Extract the [X, Y] coordinate from the center of the cell holding the provided text.  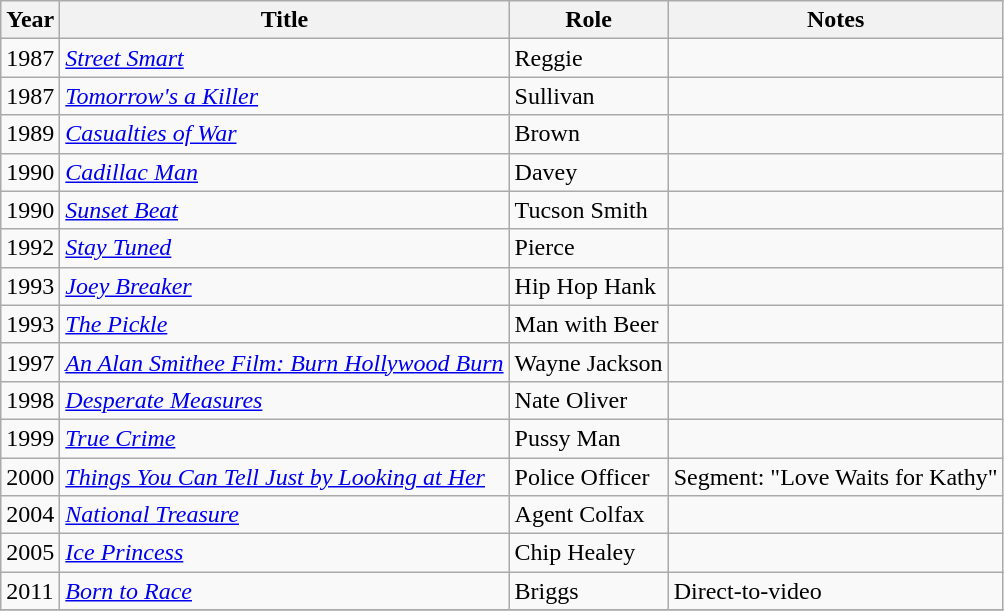
Agent Colfax [588, 515]
Briggs [588, 591]
Title [284, 20]
Pussy Man [588, 438]
1998 [30, 400]
Tomorrow's a Killer [284, 96]
1997 [30, 362]
Pierce [588, 248]
National Treasure [284, 515]
1989 [30, 134]
Segment: "Love Waits for Kathy" [836, 477]
Reggie [588, 58]
1992 [30, 248]
2005 [30, 553]
Born to Race [284, 591]
1999 [30, 438]
Sunset Beat [284, 210]
Desperate Measures [284, 400]
Stay Tuned [284, 248]
An Alan Smithee Film: Burn Hollywood Burn [284, 362]
Man with Beer [588, 324]
Ice Princess [284, 553]
Direct-to-video [836, 591]
Chip Healey [588, 553]
Role [588, 20]
Tucson Smith [588, 210]
Street Smart [284, 58]
Police Officer [588, 477]
2004 [30, 515]
Casualties of War [284, 134]
The Pickle [284, 324]
Things You Can Tell Just by Looking at Her [284, 477]
Brown [588, 134]
2000 [30, 477]
Hip Hop Hank [588, 286]
Sullivan [588, 96]
Year [30, 20]
Notes [836, 20]
True Crime [284, 438]
2011 [30, 591]
Wayne Jackson [588, 362]
Davey [588, 172]
Cadillac Man [284, 172]
Joey Breaker [284, 286]
Nate Oliver [588, 400]
